Capture the cell that displays the provided text and extract its (X, Y) central coordinate. 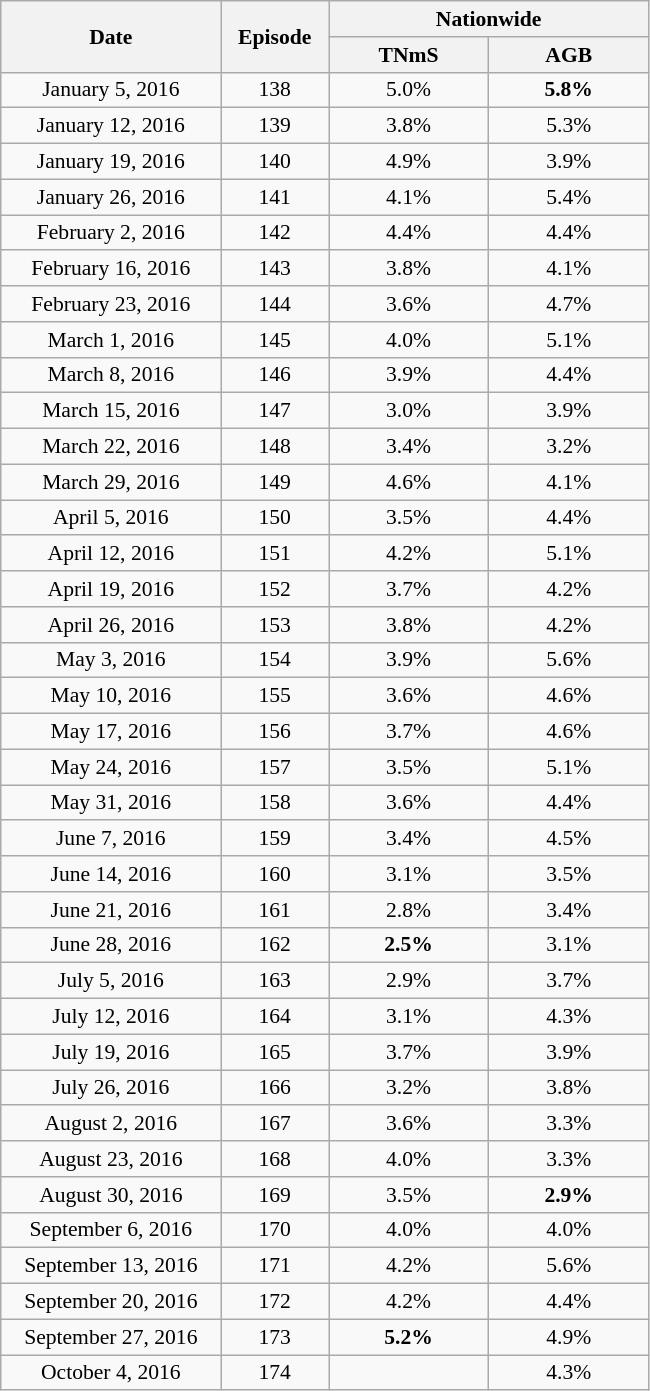
147 (275, 411)
163 (275, 981)
156 (275, 732)
142 (275, 233)
157 (275, 767)
170 (275, 1230)
159 (275, 839)
AGB (569, 55)
July 12, 2016 (111, 1017)
172 (275, 1302)
165 (275, 1052)
May 24, 2016 (111, 767)
February 23, 2016 (111, 304)
March 1, 2016 (111, 340)
May 17, 2016 (111, 732)
August 2, 2016 (111, 1124)
May 10, 2016 (111, 696)
164 (275, 1017)
March 15, 2016 (111, 411)
January 5, 2016 (111, 90)
July 19, 2016 (111, 1052)
Date (111, 36)
143 (275, 269)
138 (275, 90)
5.4% (569, 197)
August 30, 2016 (111, 1195)
174 (275, 1373)
5.3% (569, 126)
2.8% (408, 910)
145 (275, 340)
June 7, 2016 (111, 839)
5.2% (408, 1337)
February 16, 2016 (111, 269)
151 (275, 554)
March 8, 2016 (111, 375)
152 (275, 589)
April 5, 2016 (111, 518)
155 (275, 696)
5.0% (408, 90)
3.0% (408, 411)
June 21, 2016 (111, 910)
May 31, 2016 (111, 803)
January 19, 2016 (111, 162)
158 (275, 803)
166 (275, 1088)
168 (275, 1159)
June 14, 2016 (111, 874)
154 (275, 660)
141 (275, 197)
February 2, 2016 (111, 233)
January 26, 2016 (111, 197)
146 (275, 375)
149 (275, 482)
May 3, 2016 (111, 660)
148 (275, 447)
September 27, 2016 (111, 1337)
September 6, 2016 (111, 1230)
162 (275, 945)
July 5, 2016 (111, 981)
April 26, 2016 (111, 625)
2.5% (408, 945)
April 12, 2016 (111, 554)
153 (275, 625)
January 12, 2016 (111, 126)
October 4, 2016 (111, 1373)
September 20, 2016 (111, 1302)
July 26, 2016 (111, 1088)
161 (275, 910)
4.7% (569, 304)
160 (275, 874)
April 19, 2016 (111, 589)
171 (275, 1266)
Episode (275, 36)
5.8% (569, 90)
169 (275, 1195)
150 (275, 518)
August 23, 2016 (111, 1159)
167 (275, 1124)
TNmS (408, 55)
March 29, 2016 (111, 482)
144 (275, 304)
4.5% (569, 839)
March 22, 2016 (111, 447)
June 28, 2016 (111, 945)
140 (275, 162)
139 (275, 126)
173 (275, 1337)
September 13, 2016 (111, 1266)
Nationwide (488, 19)
